For the text-containing cell, return its midpoint in [X, Y] coordinate format. 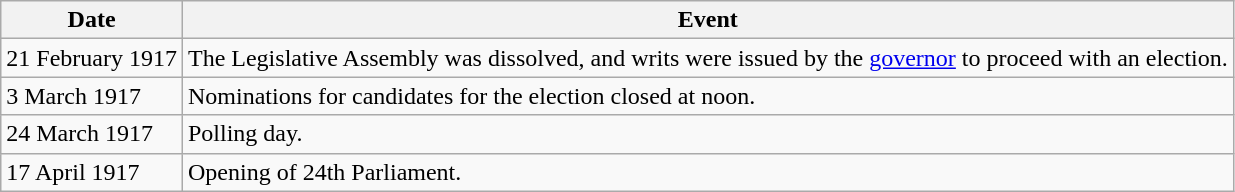
24 March 1917 [92, 134]
Opening of 24th Parliament. [708, 172]
3 March 1917 [92, 96]
21 February 1917 [92, 58]
Date [92, 20]
The Legislative Assembly was dissolved, and writs were issued by the governor to proceed with an election. [708, 58]
Polling day. [708, 134]
Event [708, 20]
17 April 1917 [92, 172]
Nominations for candidates for the election closed at noon. [708, 96]
